Search for the cell housing the specified text and yield its [X, Y] center coordinate. 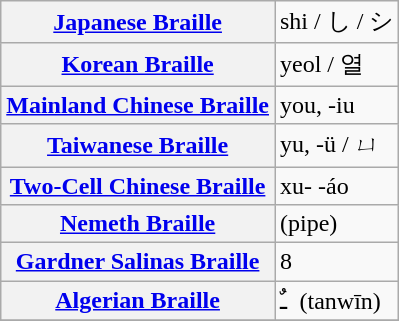
yeol / 열 [336, 64]
Nemeth Braille [138, 224]
Two-Cell Chinese Braille [138, 185]
shi / し / シ [336, 22]
Korean Braille [138, 64]
yu, -ü / ㄩ [336, 146]
Algerian Braille [138, 301]
xu- -áo [336, 185]
(pipe) [336, 224]
Taiwanese Braille [138, 146]
Japanese Braille [138, 22]
you, -iu [336, 105]
Gardner Salinas Braille [138, 262]
ـٌ ‎ (tanwīn) [336, 301]
8 [336, 262]
Mainland Chinese Braille [138, 105]
